For the text-containing cell, return its midpoint in (X, Y) coordinate format. 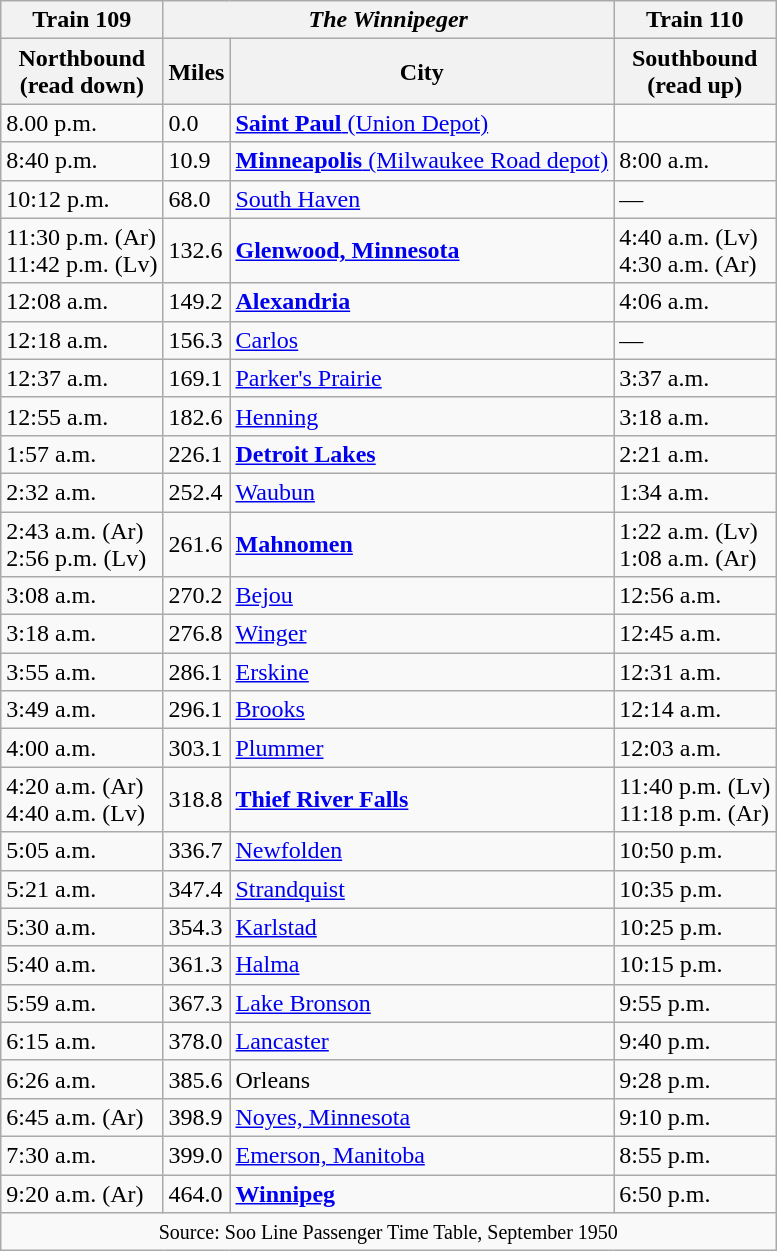
5:59 a.m. (82, 1003)
8:40 p.m. (82, 161)
Train 110 (695, 20)
385.6 (196, 1079)
Orleans (422, 1079)
398.9 (196, 1117)
5:21 a.m. (82, 889)
354.3 (196, 927)
3:08 a.m. (82, 596)
2:21 a.m. (695, 454)
Halma (422, 965)
10:35 p.m. (695, 889)
Carlos (422, 340)
252.4 (196, 492)
286.1 (196, 672)
367.3 (196, 1003)
9:55 p.m. (695, 1003)
Mahnomen (422, 544)
Alexandria (422, 302)
12:55 a.m. (82, 416)
Train 109 (82, 20)
11:40 p.m. (Lv)11:18 p.m. (Ar) (695, 800)
Brooks (422, 710)
132.6 (196, 250)
4:06 a.m. (695, 302)
Thief River Falls (422, 800)
12:08 a.m. (82, 302)
Parker's Prairie (422, 378)
12:14 a.m. (695, 710)
Winnipeg (422, 1193)
226.1 (196, 454)
378.0 (196, 1041)
296.1 (196, 710)
261.6 (196, 544)
156.3 (196, 340)
6:45 a.m. (Ar) (82, 1117)
City (422, 72)
8:55 p.m. (695, 1155)
Detroit Lakes (422, 454)
1:22 a.m. (Lv)1:08 a.m. (Ar) (695, 544)
Newfolden (422, 851)
Glenwood, Minnesota (422, 250)
12:37 a.m. (82, 378)
10:50 p.m. (695, 851)
5:05 a.m. (82, 851)
5:40 a.m. (82, 965)
12:45 a.m. (695, 634)
1:34 a.m. (695, 492)
Bejou (422, 596)
Plummer (422, 748)
Noyes, Minnesota (422, 1117)
Minneapolis (Milwaukee Road depot) (422, 161)
8.00 p.m. (82, 123)
0.0 (196, 123)
9:40 p.m. (695, 1041)
Erskine (422, 672)
Source: Soo Line Passenger Time Table, September 1950 (388, 1232)
12:56 a.m. (695, 596)
Emerson, Manitoba (422, 1155)
Waubun (422, 492)
Miles (196, 72)
3:55 a.m. (82, 672)
318.8 (196, 800)
270.2 (196, 596)
12:03 a.m. (695, 748)
South Haven (422, 199)
9:10 p.m. (695, 1117)
149.2 (196, 302)
1:57 a.m. (82, 454)
Northbound(read down) (82, 72)
2:43 a.m. (Ar)2:56 p.m. (Lv) (82, 544)
276.8 (196, 634)
6:26 a.m. (82, 1079)
The Winnipeger (388, 20)
6:50 p.m. (695, 1193)
182.6 (196, 416)
303.1 (196, 748)
6:15 a.m. (82, 1041)
Southbound(read up) (695, 72)
7:30 a.m. (82, 1155)
10.9 (196, 161)
464.0 (196, 1193)
5:30 a.m. (82, 927)
361.3 (196, 965)
10:25 p.m. (695, 927)
Henning (422, 416)
Lake Bronson (422, 1003)
336.7 (196, 851)
68.0 (196, 199)
10:15 p.m. (695, 965)
11:30 p.m. (Ar)11:42 p.m. (Lv) (82, 250)
10:12 p.m. (82, 199)
9:20 a.m. (Ar) (82, 1193)
399.0 (196, 1155)
169.1 (196, 378)
Karlstad (422, 927)
4:00 a.m. (82, 748)
2:32 a.m. (82, 492)
Lancaster (422, 1041)
Saint Paul (Union Depot) (422, 123)
Strandquist (422, 889)
9:28 p.m. (695, 1079)
12:31 a.m. (695, 672)
347.4 (196, 889)
4:40 a.m. (Lv)4:30 a.m. (Ar) (695, 250)
Winger (422, 634)
12:18 a.m. (82, 340)
8:00 a.m. (695, 161)
3:49 a.m. (82, 710)
3:37 a.m. (695, 378)
4:20 a.m. (Ar)4:40 a.m. (Lv) (82, 800)
